Extract the [X, Y] coordinate from the center of the cell holding the provided text.  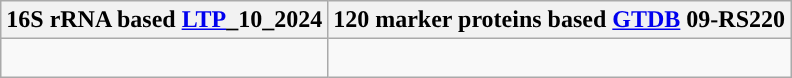
16S rRNA based LTP_10_2024 [164, 20]
120 marker proteins based GTDB 09-RS220 [560, 20]
